Find where the given text appears and provide that cell's center as (X, Y) coordinate. 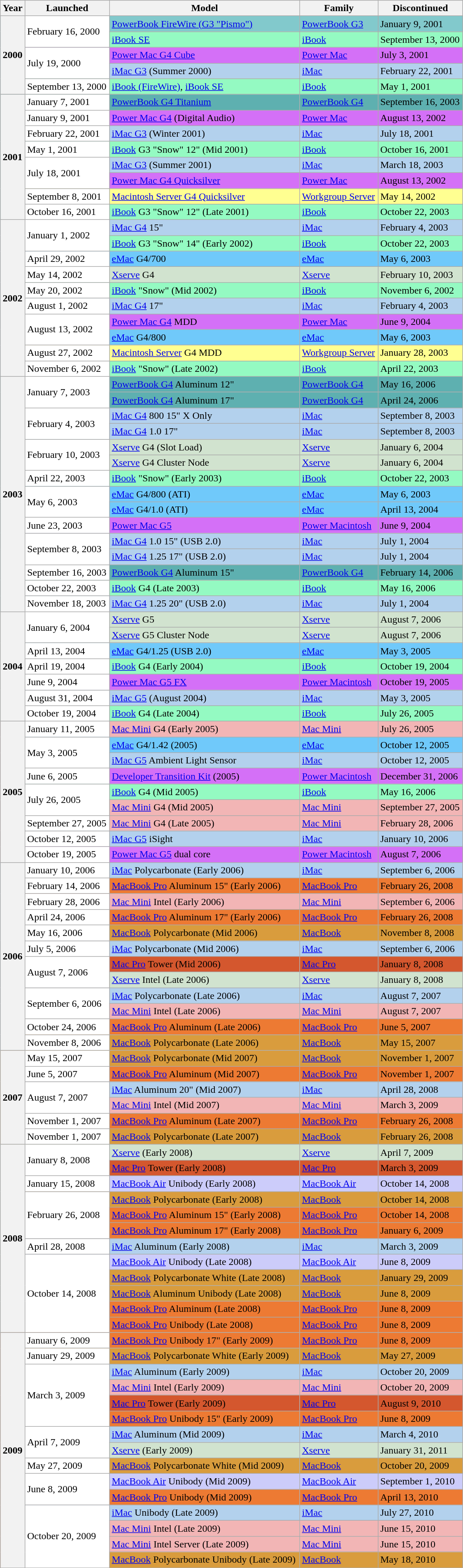
Xserve Intel (Late 2006) (205, 980)
eMac G4/700 (205, 259)
April 29, 2002 (67, 259)
September 8, 2001 (67, 196)
MacBook Polycarbonate White (Late 2008) (205, 1278)
Mac Mini Intel (Early 2006) (205, 901)
May 18, 2010 (420, 1560)
MacBook Polycarbonate White (Early 2009) (205, 1356)
eMac G4/800 (205, 337)
Power Mac G4 (Digital Audio) (205, 118)
eMac G4/800 (ATI) (205, 494)
iMac Aluminum 20" (Mid 2007) (205, 1090)
Macintosh Server G4 Quicksilver (205, 196)
January 31, 2011 (420, 1450)
January 15, 2008 (67, 1183)
Power Mac G5 dual core (205, 854)
Xserve (Early 2008) (205, 1152)
January 1, 2002 (67, 236)
January 28, 2003 (420, 353)
January 7, 2003 (67, 392)
PowerBook G4 Aluminum 17" (205, 400)
Mac Mini G4 (Early 2005) (205, 729)
MacBook Pro Aluminum (Late 2008) (205, 1309)
Family (339, 8)
MacBook Pro Unibody 15" (Early 2009) (205, 1419)
iBook G4 (Mid 2005) (205, 792)
Xserve G4 (Slot Load) (205, 447)
MacBook Polycarbonate (Early 2008) (205, 1199)
iBook (FireWire), iBook SE (205, 86)
MacBook Air Unibody (Mid 2009) (205, 1482)
August 9, 2010 (420, 1403)
MacBook Pro Aluminum 17" (Early 2008) (205, 1231)
PowerBook FireWire (G3 "Pismo") (205, 24)
MacBook Aluminum Unibody (Late 2008) (205, 1293)
May 20, 2002 (67, 290)
MacBook Pro Aluminum 17" (Early 2006) (205, 917)
iBook G4 (Late 2004) (205, 714)
January 7, 2001 (67, 102)
2009 (13, 1450)
March 18, 2003 (420, 165)
iMac G5 (August 2004) (205, 698)
iMac Polycarbonate (Early 2006) (205, 870)
June 23, 2003 (67, 525)
PowerBook G3 (339, 24)
iBook SE (205, 40)
Model (205, 8)
iBook G4 (Early 2004) (205, 666)
MacBook Pro Unibody (Late 2008) (205, 1325)
iMac G3 (Winter 2001) (205, 133)
iMac G3 (Summer 2001) (205, 165)
Mac Mini G4 (Late 2005) (205, 823)
August 27, 2002 (67, 353)
July 5, 2006 (67, 948)
MacBook Pro Unibody 17" (Early 2009) (205, 1340)
Mac Mini Intel (Late 2009) (205, 1528)
Discontinued (420, 8)
iMac G5 iSight (205, 839)
2006 (13, 956)
Xserve G4 Cluster Node (205, 463)
iBook "Snow" (Early 2003) (205, 478)
July 3, 2001 (420, 55)
Developer Transition Kit (2005) (205, 776)
MacBook Polycarbonate (Late 2007) (205, 1136)
iMac G4 1.25 17" (USB 2.0) (205, 557)
iMac Polycarbonate (Mid 2006) (205, 948)
Mac Pro Tower (Mid 2006) (205, 964)
iMac G4 15" (205, 228)
MacBook Polycarbonate (Mid 2007) (205, 1058)
Year (13, 8)
November 8, 2008 (420, 933)
iMac G4 1.25 20" (USB 2.0) (205, 604)
January 11, 2005 (67, 729)
eMac G4/1.0 (ATI) (205, 510)
2003 (13, 494)
iBook G3 "Snow" 12" (Mid 2001) (205, 149)
Mac Mini G4 (Mid 2005) (205, 807)
PowerBook G4 Aluminum 12" (205, 384)
November 18, 2003 (67, 604)
August 1, 2002 (67, 306)
MacBook Pro Aluminum (Late 2007) (205, 1121)
Mac Mini Intel (Mid 2007) (205, 1105)
Xserve (Early 2009) (205, 1450)
Xserve G5 Cluster Node (205, 635)
iBook G4 (Late 2003) (205, 588)
MacBook Air Unibody (Late 2008) (205, 1262)
Macintosh Server G4 MDD (205, 353)
Mac Pro Tower (Early 2008) (205, 1168)
December 31, 2006 (420, 776)
eMac G4/1.42 (2005) (205, 745)
iMac G4 800 15" X Only (205, 415)
October 24, 2006 (67, 1027)
February 16, 2000 (67, 32)
iBook G3 "Snow" 12" (Late 2001) (205, 212)
2004 (13, 666)
iBook "Snow" (Mid 2002) (205, 290)
August 31, 2004 (67, 698)
MacBook Pro Aluminum (Late 2006) (205, 1027)
iMac G3 (Summer 2000) (205, 71)
July 27, 2010 (420, 1513)
iBook "Snow" (Late 2002) (205, 369)
Power Mac G4 Cube (205, 55)
Power Mac G5 (205, 525)
Mac Mini Intel Server (Late 2009) (205, 1544)
Xserve G5 (205, 619)
Mac Mini Intel (Late 2006) (205, 1011)
September 1, 2010 (420, 1482)
MacBook Polycarbonate White (Mid 2009) (205, 1466)
Power Mac G4 MDD (205, 322)
iMac Aluminum (Early 2009) (205, 1372)
2000 (13, 55)
MacBook Polycarbonate Unibody (Late 2009) (205, 1560)
iMac G4 1.0 15" (USB 2.0) (205, 541)
July 19, 2000 (67, 63)
iMac Aluminum (Early 2008) (205, 1246)
MacBook Pro Aluminum (Mid 2007) (205, 1074)
eMac G4/1.25 (USB 2.0) (205, 651)
MacBook Air Unibody (Early 2008) (205, 1183)
Mac Mini Intel (Early 2009) (205, 1387)
June 6, 2005 (67, 776)
2008 (13, 1239)
MacBook Pro Aluminum 15" (Early 2006) (205, 886)
iMac G4 1.0 17" (205, 431)
MacBook Pro Unibody (Mid 2009) (205, 1497)
iMac Polycarbonate (Late 2006) (205, 996)
Xserve G4 (205, 275)
iMac G5 Ambient Light Sensor (205, 761)
2001 (13, 157)
April 19, 2004 (67, 666)
iBook G3 "Snow" 14" (Early 2002) (205, 243)
MacBook Polycarbonate (Late 2006) (205, 1043)
MacBook Polycarbonate (Mid 2006) (205, 933)
iMac G4 17" (205, 306)
November 8, 2006 (67, 1043)
March 4, 2010 (420, 1434)
iMac Aluminum (Mid 2009) (205, 1434)
Launched (67, 8)
2005 (13, 792)
MacBook Pro Aluminum 15" (Early 2008) (205, 1215)
Power Mac G5 FX (205, 682)
2007 (13, 1097)
Power Mac G4 Quicksilver (205, 180)
April 13, 2010 (420, 1497)
PowerBook G4 Titanium (205, 102)
2002 (13, 298)
PowerBook G4 Aluminum 15" (205, 572)
iMac Unibody (Late 2009) (205, 1513)
Mac Pro Tower (Early 2009) (205, 1403)
